Detect which cell encompasses the target text, then output its [x, y] center coordinate. 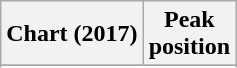
Peak position [189, 34]
Chart (2017) [72, 34]
